Pinpoint the cell where the given text exists, returning its (X, Y) midpoint coordinate. 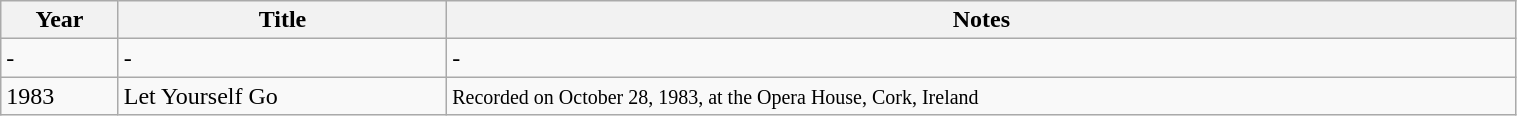
Let Yourself Go (282, 96)
Recorded on October 28, 1983, at the Opera House, Cork, Ireland (982, 96)
1983 (60, 96)
Year (60, 20)
Title (282, 20)
Notes (982, 20)
